Identify which cell holds the provided text, then report its [x, y] central coordinate. 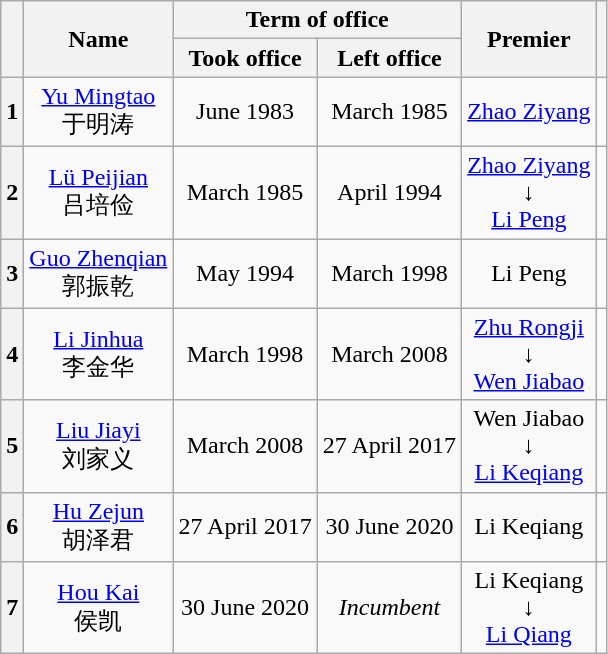
June 1983 [245, 112]
Zhu Rongji↓Wen Jiabao [529, 354]
Hu Zejun胡泽君 [98, 527]
Li Keqiang [529, 527]
Incumbent [389, 608]
Premier [529, 39]
Lü Peijian吕培俭 [98, 192]
April 1994 [389, 192]
Li Peng [529, 273]
1 [12, 112]
Took office [245, 58]
Liu Jiayi刘家义 [98, 446]
6 [12, 527]
Li Jinhua李金华 [98, 354]
3 [12, 273]
Yu Mingtao于明涛 [98, 112]
Left office [389, 58]
Zhao Ziyang [529, 112]
2 [12, 192]
Wen Jiabao↓Li Keqiang [529, 446]
Zhao Ziyang↓Li Peng [529, 192]
Guo Zhenqian郭振乾 [98, 273]
May 1994 [245, 273]
Term of office [318, 20]
4 [12, 354]
5 [12, 446]
7 [12, 608]
Name [98, 39]
Li Keqiang↓Li Qiang [529, 608]
Hou Kai侯凯 [98, 608]
